Capture the cell that displays the provided text and extract its [X, Y] central coordinate. 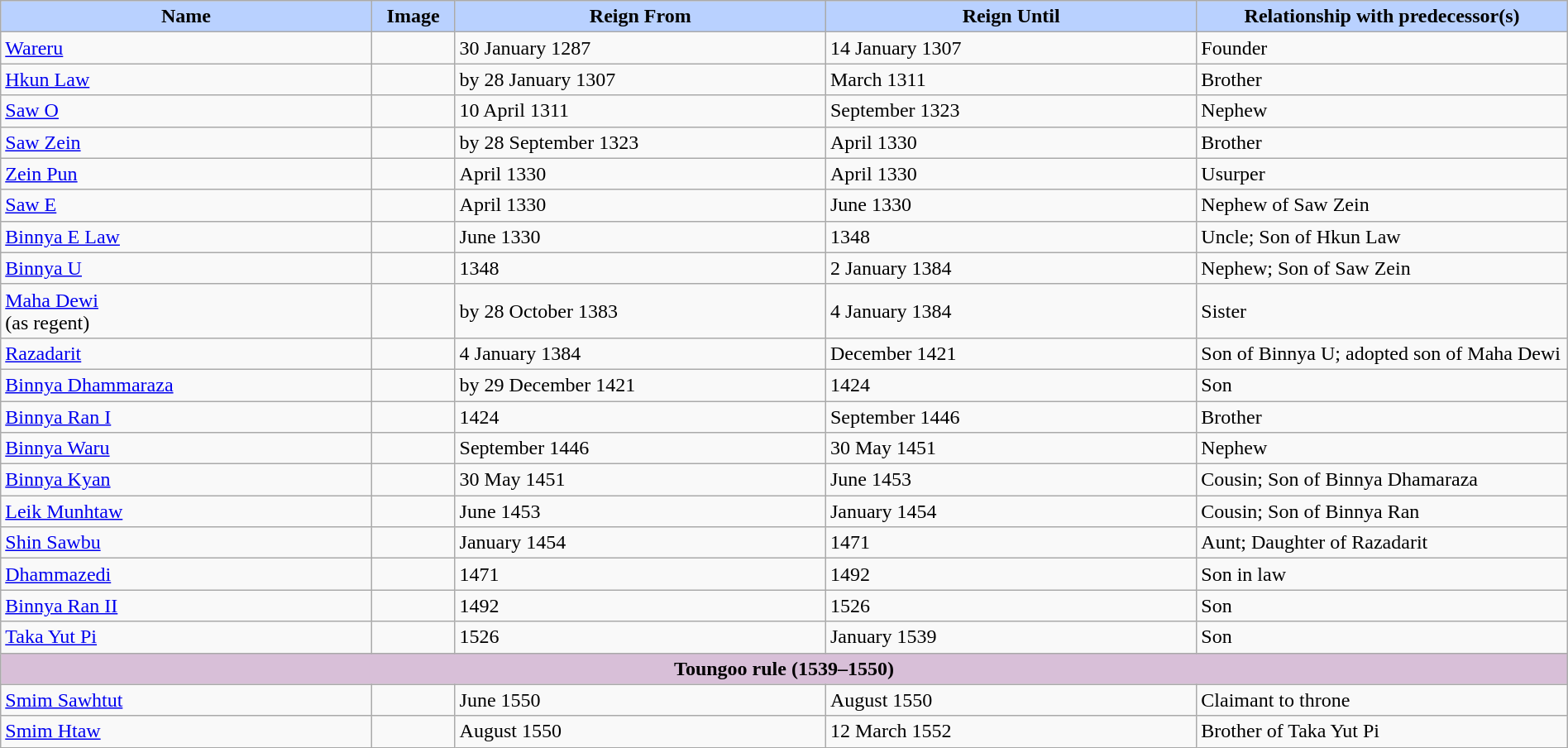
by 29 December 1421 [640, 385]
Binnya Kyan [186, 480]
September 1323 [1011, 111]
Saw O [186, 111]
Smim Sawhtut [186, 700]
Brother of Taka Yut Pi [1382, 731]
by 28 January 1307 [640, 79]
Wareru [186, 48]
Zein Pun [186, 174]
Binnya E Law [186, 237]
Taka Yut Pi [186, 637]
Binnya Dhammaraza [186, 385]
14 January 1307 [1011, 48]
Saw E [186, 205]
Binnya Waru [186, 448]
Binnya U [186, 268]
Reign From [640, 17]
Binnya Ran I [186, 416]
Uncle; Son of Hkun Law [1382, 237]
Nephew; Son of Saw Zein [1382, 268]
Image [414, 17]
January 1539 [1011, 637]
Relationship with predecessor(s) [1382, 17]
2 January 1384 [1011, 268]
by 28 October 1383 [640, 311]
Aunt; Daughter of Razadarit [1382, 543]
Name [186, 17]
Claimant to throne [1382, 700]
Binnya Ran II [186, 606]
12 March 1552 [1011, 731]
30 January 1287 [640, 48]
Cousin; Son of Binnya Dhamaraza [1382, 480]
Sister [1382, 311]
Usurper [1382, 174]
by 28 September 1323 [640, 142]
Razadarit [186, 353]
Founder [1382, 48]
Toungoo rule (1539–1550) [784, 669]
Son of Binnya U; adopted son of Maha Dewi [1382, 353]
Dhammazedi [186, 574]
Smim Htaw [186, 731]
Leik Munhtaw [186, 511]
Shin Sawbu [186, 543]
December 1421 [1011, 353]
Hkun Law [186, 79]
Maha Dewi (as regent) [186, 311]
Reign Until [1011, 17]
Son in law [1382, 574]
June 1550 [640, 700]
Nephew of Saw Zein [1382, 205]
Cousin; Son of Binnya Ran [1382, 511]
Saw Zein [186, 142]
10 April 1311 [640, 111]
March 1311 [1011, 79]
